Identify which cell holds the provided text, then report its [X, Y] central coordinate. 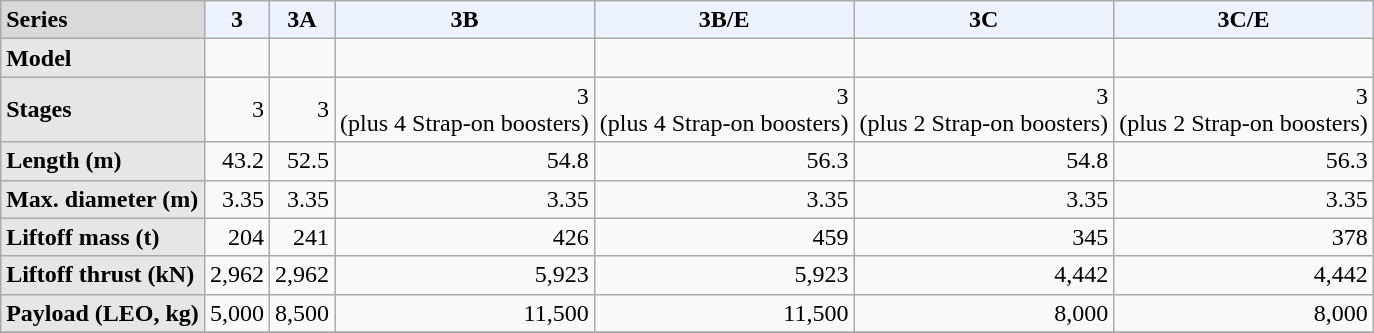
Series [103, 20]
3C/E [1244, 20]
204 [236, 237]
Stages [103, 110]
Payload (LEO, kg) [103, 313]
3A [302, 20]
378 [1244, 237]
Liftoff thrust (kN) [103, 275]
5,000 [236, 313]
426 [465, 237]
3B/E [724, 20]
Model [103, 58]
Length (m) [103, 161]
52.5 [302, 161]
345 [984, 237]
Liftoff mass (t) [103, 237]
43.2 [236, 161]
Max. diameter (m) [103, 199]
241 [302, 237]
8,500 [302, 313]
3C [984, 20]
459 [724, 237]
3B [465, 20]
